For the text-containing cell, return its midpoint in (x, y) coordinate format. 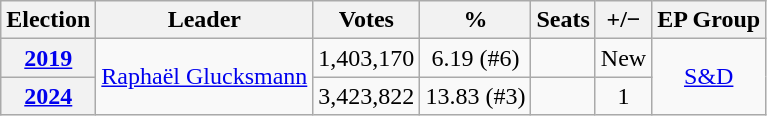
Raphaël Glucksmann (204, 77)
+/− (623, 20)
Election (48, 20)
2024 (48, 96)
1 (623, 96)
3,423,822 (366, 96)
S&D (709, 77)
% (476, 20)
New (623, 58)
Seats (563, 20)
Votes (366, 20)
1,403,170 (366, 58)
EP Group (709, 20)
2019 (48, 58)
13.83 (#3) (476, 96)
6.19 (#6) (476, 58)
Leader (204, 20)
